Find where the given text appears and provide that cell's center as (x, y) coordinate. 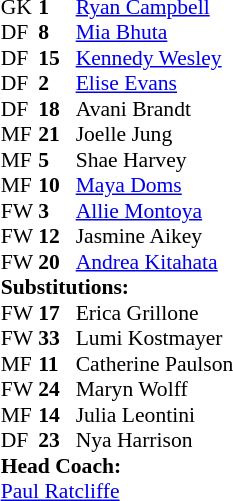
33 (57, 339)
11 (57, 364)
15 (57, 58)
20 (57, 262)
18 (57, 109)
23 (57, 441)
3 (57, 211)
10 (57, 185)
8 (57, 33)
2 (57, 83)
17 (57, 313)
24 (57, 389)
14 (57, 415)
12 (57, 237)
21 (57, 135)
5 (57, 160)
